Provide the [x, y] coordinate of the cell's center where the given text is located.  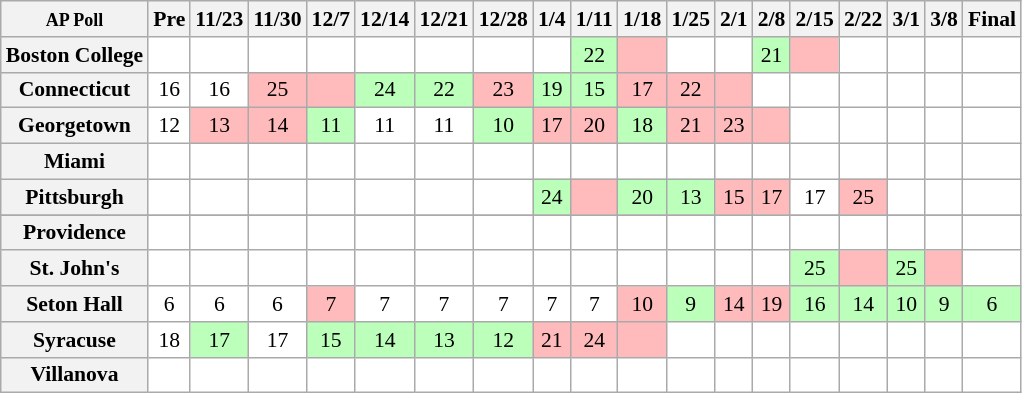
12/21 [444, 19]
Connecticut [74, 90]
Providence [74, 233]
2/1 [734, 19]
3/1 [906, 19]
AP Poll [74, 19]
1/25 [690, 19]
12/14 [384, 19]
1/11 [594, 19]
12/28 [504, 19]
Villanova [74, 375]
11/23 [219, 19]
Boston College [74, 55]
11/30 [277, 19]
Pre [169, 19]
Seton Hall [74, 304]
Georgetown [74, 126]
2/8 [772, 19]
12/7 [332, 19]
Syracuse [74, 340]
1/4 [552, 19]
Pittsburgh [74, 197]
Final [992, 19]
2/15 [814, 19]
Miami [74, 162]
1/18 [642, 19]
3/8 [944, 19]
2/22 [864, 19]
St. John's [74, 269]
